Return [X, Y] of the center of cell containing provided text 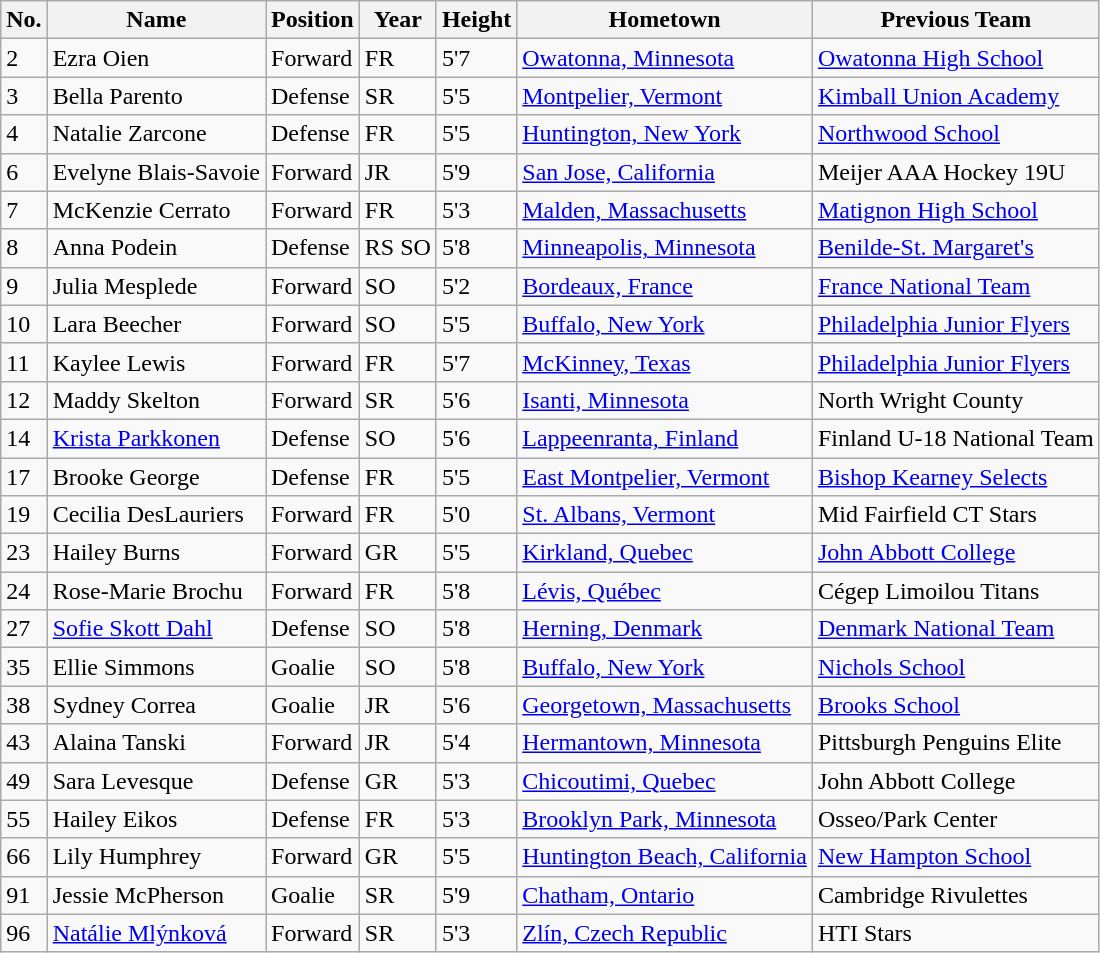
Georgetown, Massachusetts [665, 705]
Bella Parento [156, 96]
Zlín, Czech Republic [665, 933]
7 [24, 210]
Hailey Burns [156, 553]
38 [24, 705]
23 [24, 553]
Herning, Denmark [665, 629]
4 [24, 134]
St. Albans, Vermont [665, 515]
Cecilia DesLauriers [156, 515]
Chatham, Ontario [665, 895]
5'0 [476, 515]
8 [24, 248]
2 [24, 58]
Ellie Simmons [156, 667]
Lappeenranta, Finland [665, 438]
35 [24, 667]
14 [24, 438]
49 [24, 781]
43 [24, 743]
Osseo/Park Center [956, 819]
Jessie McPherson [156, 895]
10 [24, 324]
12 [24, 400]
Lily Humphrey [156, 857]
Krista Parkkonen [156, 438]
Lara Beecher [156, 324]
Isanti, Minnesota [665, 400]
Height [476, 20]
Matignon High School [956, 210]
North Wright County [956, 400]
Bishop Kearney Selects [956, 477]
France National Team [956, 286]
Owatonna High School [956, 58]
Previous Team [956, 20]
Anna Podein [156, 248]
McKinney, Texas [665, 362]
11 [24, 362]
Julia Mesplede [156, 286]
HTI Stars [956, 933]
Alaina Tanski [156, 743]
Ezra Oien [156, 58]
Lévis, Québec [665, 591]
RS SO [398, 248]
Malden, Massachusetts [665, 210]
Kaylee Lewis [156, 362]
96 [24, 933]
Nichols School [956, 667]
66 [24, 857]
Kirkland, Quebec [665, 553]
Bordeaux, France [665, 286]
Denmark National Team [956, 629]
Hometown [665, 20]
6 [24, 172]
24 [24, 591]
55 [24, 819]
Evelyne Blais-Savoie [156, 172]
17 [24, 477]
No. [24, 20]
Year [398, 20]
Sara Levesque [156, 781]
Huntington, New York [665, 134]
Sydney Correa [156, 705]
Name [156, 20]
3 [24, 96]
Cambridge Rivulettes [956, 895]
Huntington Beach, California [665, 857]
Natálie Mlýnková [156, 933]
Pittsburgh Penguins Elite [956, 743]
Northwood School [956, 134]
Kimball Union Academy [956, 96]
Owatonna, Minnesota [665, 58]
5'4 [476, 743]
Rose-Marie Brochu [156, 591]
Sofie Skott Dahl [156, 629]
San Jose, California [665, 172]
East Montpelier, Vermont [665, 477]
9 [24, 286]
New Hampton School [956, 857]
Brooklyn Park, Minnesota [665, 819]
Cégep Limoilou Titans [956, 591]
91 [24, 895]
McKenzie Cerrato [156, 210]
Minneapolis, Minnesota [665, 248]
Natalie Zarcone [156, 134]
Position [313, 20]
Montpelier, Vermont [665, 96]
Finland U-18 National Team [956, 438]
Hailey Eikos [156, 819]
Maddy Skelton [156, 400]
Brooke George [156, 477]
27 [24, 629]
Mid Fairfield CT Stars [956, 515]
Meijer AAA Hockey 19U [956, 172]
19 [24, 515]
Hermantown, Minnesota [665, 743]
Brooks School [956, 705]
Chicoutimi, Quebec [665, 781]
5'2 [476, 286]
Benilde-St. Margaret's [956, 248]
